Detect which cell encompasses the target text, then output its [x, y] center coordinate. 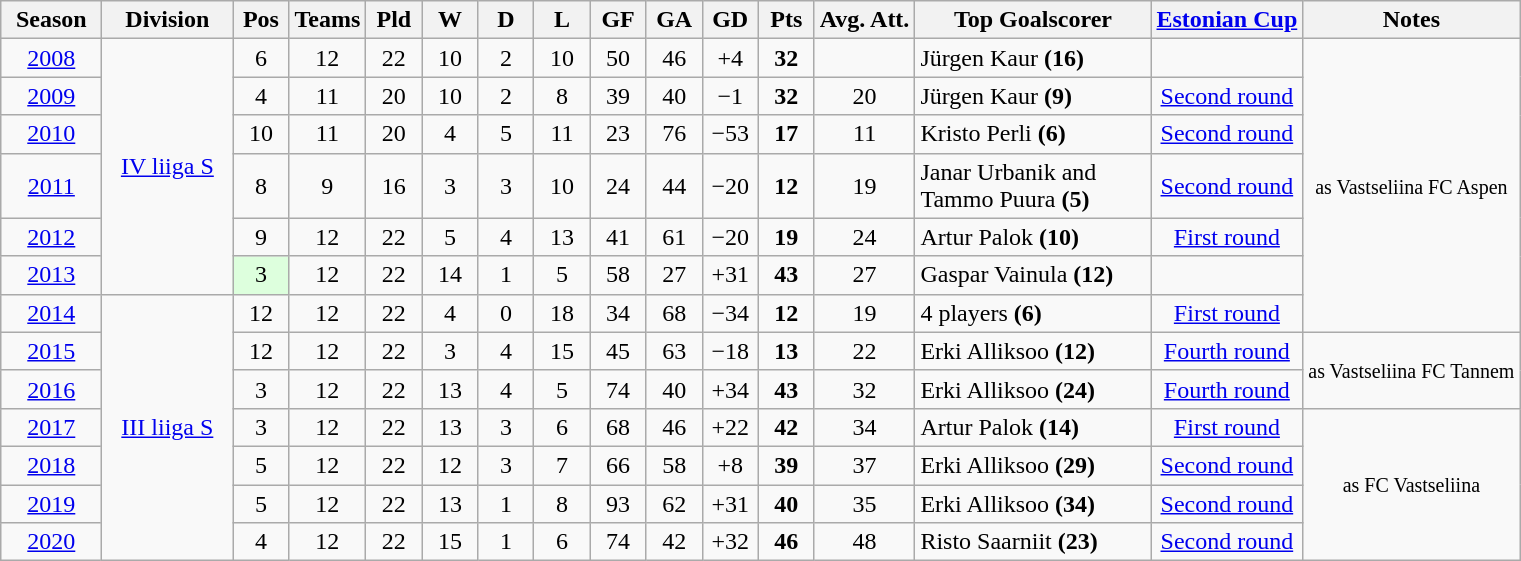
2014 [52, 313]
2018 [52, 465]
Janar Urbanik and Tammo Puura (5) [1033, 186]
45 [618, 351]
as FC Vastseliina [1412, 484]
4 players (6) [1033, 313]
L [562, 20]
+22 [730, 427]
50 [618, 58]
23 [618, 134]
7 [562, 465]
0 [506, 313]
GD [730, 20]
+34 [730, 389]
16 [394, 186]
as Vastseliina FC Aspen [1412, 186]
Jürgen Kaur (16) [1033, 58]
48 [864, 542]
Division [168, 20]
2012 [52, 237]
66 [618, 465]
+32 [730, 542]
IV liiga S [168, 166]
Erki Alliksoo (29) [1033, 465]
61 [674, 237]
2009 [52, 96]
Teams [328, 20]
Pos [261, 20]
2010 [52, 134]
−18 [730, 351]
III liiga S [168, 427]
2016 [52, 389]
2020 [52, 542]
GA [674, 20]
Kristo Perli (6) [1033, 134]
+4 [730, 58]
41 [618, 237]
Risto Saarniit (23) [1033, 542]
+8 [730, 465]
Jürgen Kaur (9) [1033, 96]
17 [786, 134]
−53 [730, 134]
Estonian Cup [1227, 20]
62 [674, 503]
GF [618, 20]
as Vastseliina FC Tannem [1412, 370]
Avg. Att. [864, 20]
35 [864, 503]
Erki Alliksoo (12) [1033, 351]
93 [618, 503]
Artur Palok (10) [1033, 237]
D [506, 20]
44 [674, 186]
37 [864, 465]
Top Goalscorer [1033, 20]
Season [52, 20]
2017 [52, 427]
Pld [394, 20]
2013 [52, 275]
Erki Alliksoo (24) [1033, 389]
63 [674, 351]
2019 [52, 503]
14 [450, 275]
Gaspar Vainula (12) [1033, 275]
2011 [52, 186]
Pts [786, 20]
Notes [1412, 20]
2015 [52, 351]
−34 [730, 313]
W [450, 20]
2008 [52, 58]
76 [674, 134]
Artur Palok (14) [1033, 427]
Erki Alliksoo (34) [1033, 503]
−1 [730, 96]
18 [562, 313]
